Return the (X, Y) coordinate for the center point of the cell that contains the specified text.  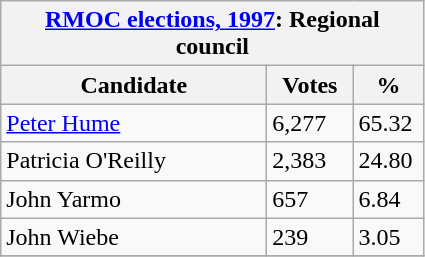
24.80 (388, 161)
John Yarmo (134, 199)
2,383 (310, 161)
Patricia O'Reilly (134, 161)
6.84 (388, 199)
Votes (310, 85)
3.05 (388, 237)
John Wiebe (134, 237)
6,277 (310, 123)
% (388, 85)
239 (310, 237)
RMOC elections, 1997: Regional council (212, 34)
657 (310, 199)
Peter Hume (134, 123)
Candidate (134, 85)
65.32 (388, 123)
